Identify which cell holds the provided text, then report its (X, Y) central coordinate. 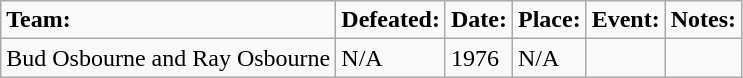
Notes: (703, 20)
Bud Osbourne and Ray Osbourne (168, 58)
Team: (168, 20)
Defeated: (391, 20)
1976 (478, 58)
Event: (626, 20)
Place: (549, 20)
Date: (478, 20)
